Find where the given text appears and provide that cell's center as [x, y] coordinate. 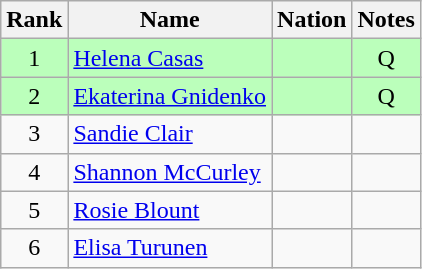
Rosie Blount [170, 210]
Helena Casas [170, 58]
1 [34, 58]
5 [34, 210]
Name [170, 20]
2 [34, 96]
Shannon McCurley [170, 172]
6 [34, 248]
Elisa Turunen [170, 248]
Nation [312, 20]
Notes [386, 20]
4 [34, 172]
Ekaterina Gnidenko [170, 96]
Rank [34, 20]
Sandie Clair [170, 134]
3 [34, 134]
